From the cell containing the given text, extract its center point as (X, Y) coordinate. 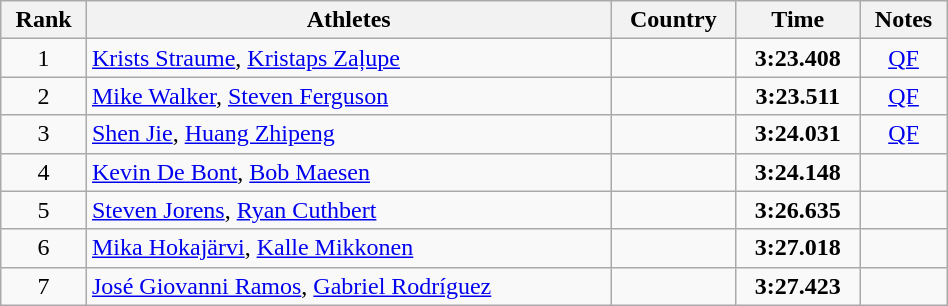
3 (44, 134)
Notes (904, 20)
José Giovanni Ramos, Gabriel Rodríguez (348, 286)
3:24.031 (798, 134)
3:26.635 (798, 210)
3:27.423 (798, 286)
Rank (44, 20)
Country (674, 20)
3:27.018 (798, 248)
1 (44, 58)
Time (798, 20)
4 (44, 172)
Krists Straume, Kristaps Zaļupe (348, 58)
3:23.511 (798, 96)
Athletes (348, 20)
Shen Jie, Huang Zhipeng (348, 134)
3:24.148 (798, 172)
6 (44, 248)
Mike Walker, Steven Ferguson (348, 96)
3:23.408 (798, 58)
5 (44, 210)
7 (44, 286)
Kevin De Bont, Bob Maesen (348, 172)
2 (44, 96)
Steven Jorens, Ryan Cuthbert (348, 210)
Mika Hokajärvi, Kalle Mikkonen (348, 248)
